Find where the given text appears and provide that cell's center as (X, Y) coordinate. 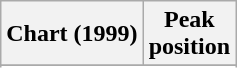
Chart (1999) (72, 34)
Peakposition (189, 34)
